Capture the cell that displays the provided text and extract its [X, Y] central coordinate. 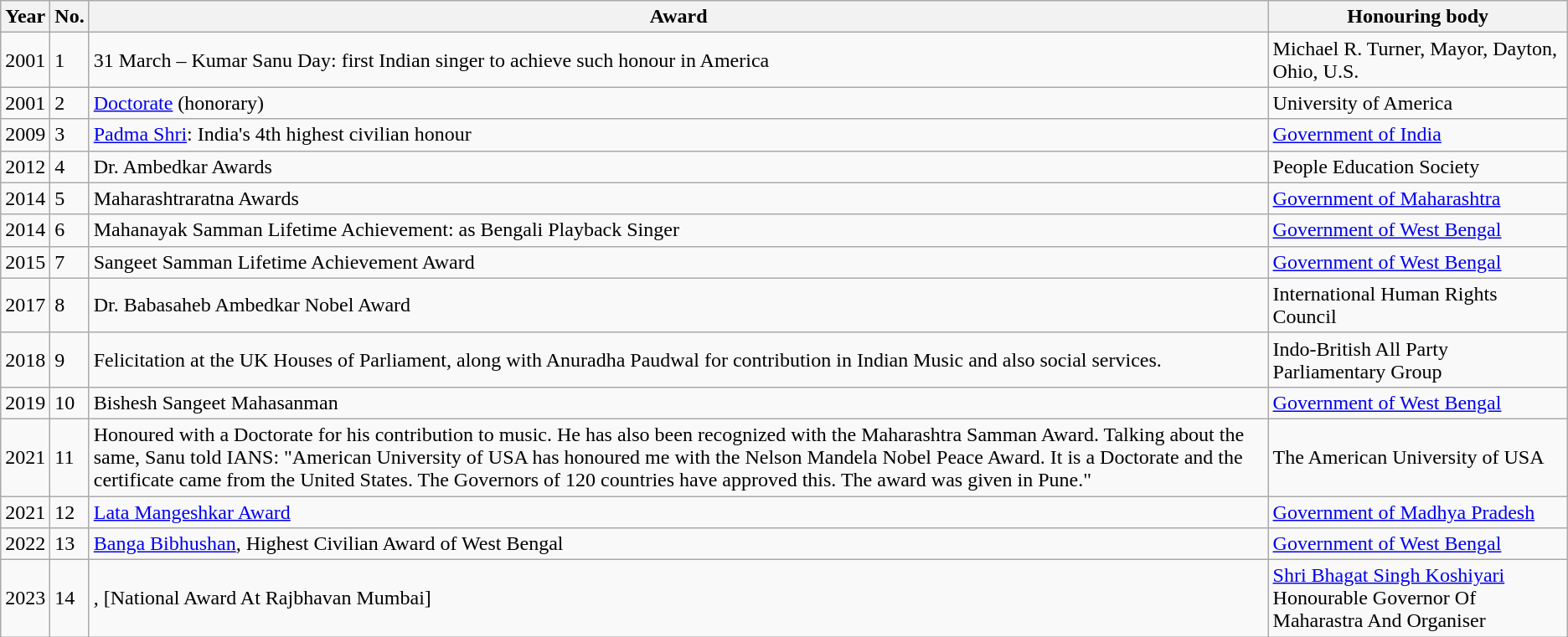
31 March – Kumar Sanu Day: first Indian singer to achieve such honour in America [678, 60]
Honouring body [1417, 17]
Dr. Ambedkar Awards [678, 167]
The American University of USA [1417, 457]
2022 [25, 544]
8 [70, 305]
2017 [25, 305]
, [National Award At Rajbhavan Mumbai] [678, 598]
Banga Bibhushan, Highest Civilian Award of West Bengal [678, 544]
12 [70, 511]
10 [70, 403]
Padma Shri: India's 4th highest civilian honour [678, 135]
2015 [25, 262]
2009 [25, 135]
Michael R. Turner, Mayor, Dayton, Ohio, U.S. [1417, 60]
International Human Rights Council [1417, 305]
Award [678, 17]
People Education Society [1417, 167]
Indo-British All Party Parliamentary Group [1417, 360]
2019 [25, 403]
Maharashtraratna Awards [678, 198]
Year [25, 17]
4 [70, 167]
7 [70, 262]
2023 [25, 598]
2012 [25, 167]
No. [70, 17]
6 [70, 230]
Government of Madhya Pradesh [1417, 511]
1 [70, 60]
Sangeet Samman Lifetime Achievement Award [678, 262]
Government of India [1417, 135]
9 [70, 360]
13 [70, 544]
11 [70, 457]
Government of Maharashtra [1417, 198]
Bishesh Sangeet Mahasanman [678, 403]
2018 [25, 360]
Shri Bhagat Singh Koshiyari Honourable Governor Of Maharastra And Organiser [1417, 598]
University of America [1417, 103]
Felicitation at the UK Houses of Parliament, along with Anuradha Paudwal for contribution in Indian Music and also social services. [678, 360]
14 [70, 598]
3 [70, 135]
2 [70, 103]
Dr. Babasaheb Ambedkar Nobel Award [678, 305]
5 [70, 198]
Mahanayak Samman Lifetime Achievement: as Bengali Playback Singer [678, 230]
Lata Mangeshkar Award [678, 511]
Doctorate (honorary) [678, 103]
